Identify which cell holds the provided text, then report its (X, Y) central coordinate. 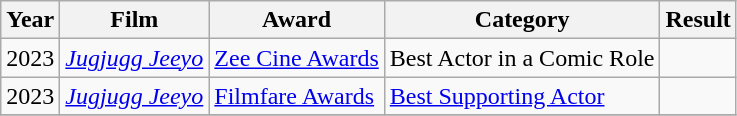
Best Supporting Actor (522, 96)
Category (522, 20)
Result (698, 20)
Film (134, 20)
Year (30, 20)
Award (296, 20)
Zee Cine Awards (296, 58)
Filmfare Awards (296, 96)
Best Actor in a Comic Role (522, 58)
